Output the [x, y] coordinate of the center of the cell containing the given text.  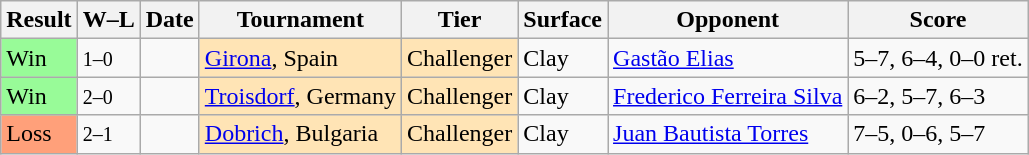
1–0 [108, 58]
Score [938, 20]
Surface [563, 20]
Gastão Elias [728, 58]
Tournament [300, 20]
5–7, 6–4, 0–0 ret. [938, 58]
Girona, Spain [300, 58]
Date [170, 20]
7–5, 0–6, 5–7 [938, 134]
6–2, 5–7, 6–3 [938, 96]
Tier [459, 20]
W–L [108, 20]
Opponent [728, 20]
2–1 [108, 134]
Frederico Ferreira Silva [728, 96]
Juan Bautista Torres [728, 134]
Result [39, 20]
Loss [39, 134]
Troisdorf, Germany [300, 96]
Dobrich, Bulgaria [300, 134]
2–0 [108, 96]
